Search for the cell housing the specified text and yield its (x, y) center coordinate. 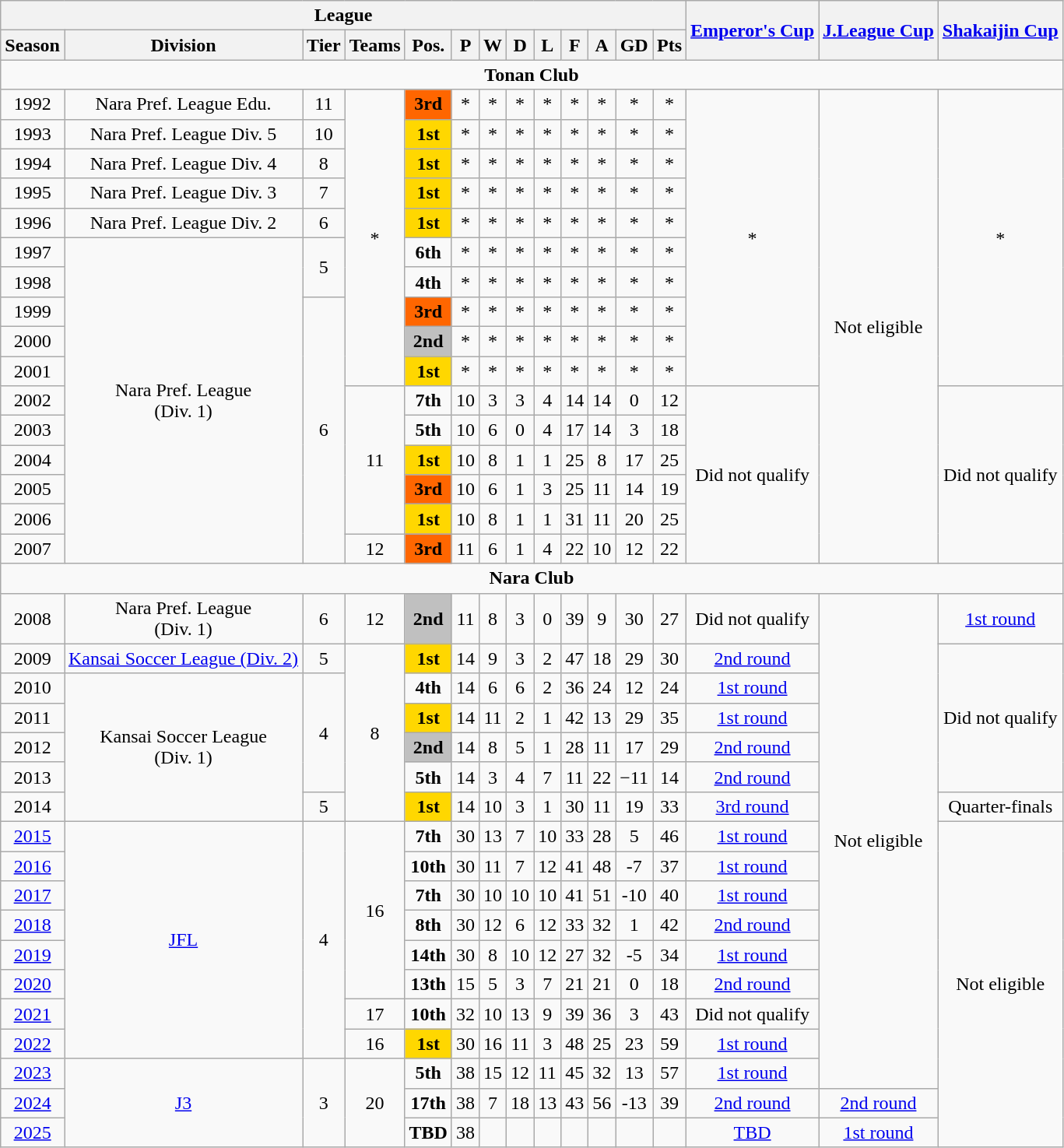
2008 (33, 618)
2017 (33, 896)
2013 (33, 777)
1998 (33, 282)
F (574, 45)
2003 (33, 430)
A (602, 45)
Nara Pref. League Div. 3 (183, 193)
1993 (33, 134)
17th (428, 1103)
2007 (33, 549)
31 (574, 519)
Division (183, 45)
1994 (33, 163)
2011 (33, 718)
-10 (634, 896)
Nara Pref. League Div. 5 (183, 134)
2002 (33, 401)
2004 (33, 460)
Kansai Soccer League(Div. 1) (183, 747)
1992 (33, 104)
Tier (324, 45)
Season (33, 45)
Kansai Soccer League (Div. 2) (183, 658)
Nara Pref. League Div. 2 (183, 223)
Teams (375, 45)
Pos. (428, 45)
6th (428, 252)
P (465, 45)
57 (669, 1073)
51 (602, 896)
2014 (33, 806)
2015 (33, 836)
2021 (33, 1014)
2016 (33, 866)
-13 (634, 1103)
2022 (33, 1044)
2001 (33, 371)
14th (428, 955)
35 (669, 718)
JFL (183, 939)
Nara Club (532, 578)
1999 (33, 311)
46 (669, 836)
2000 (33, 341)
1997 (33, 252)
Quarter-finals (1000, 806)
Emperor's Cup (753, 30)
3rd round (753, 806)
2023 (33, 1073)
D (520, 45)
2018 (33, 925)
Shakaijin Cup (1000, 30)
2005 (33, 490)
34 (669, 955)
2024 (33, 1103)
47 (574, 658)
Tonan Club (532, 75)
-7 (634, 866)
W (492, 45)
59 (669, 1044)
2006 (33, 519)
37 (669, 866)
2010 (33, 688)
2009 (33, 658)
Nara Pref. League Div. 4 (183, 163)
Nara Pref. League Edu. (183, 104)
-5 (634, 955)
2020 (33, 985)
2012 (33, 747)
L (548, 45)
J3 (183, 1103)
J.League Cup (879, 30)
56 (602, 1103)
League (344, 16)
Pts (669, 45)
2025 (33, 1132)
13th (428, 985)
40 (669, 896)
8th (428, 925)
1996 (33, 223)
2019 (33, 955)
45 (574, 1073)
GD (634, 45)
−11 (634, 777)
1995 (33, 193)
23 (634, 1044)
